Identify which cell holds the provided text, then report its (X, Y) central coordinate. 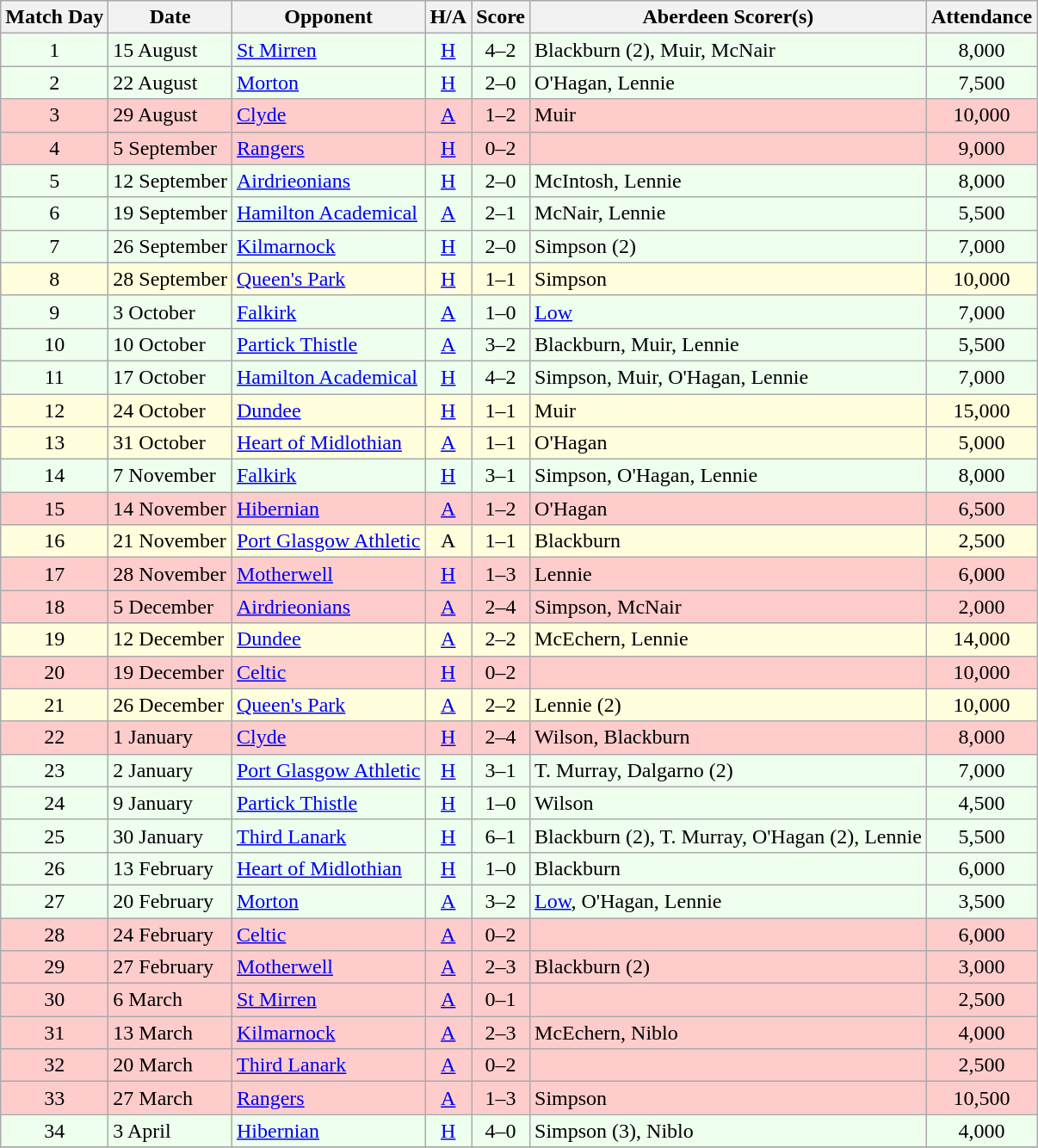
9 (55, 312)
0–1 (501, 1000)
8 (55, 279)
H/A (448, 17)
5 (55, 181)
23 (55, 770)
5 December (170, 607)
3 October (170, 312)
33 (55, 1098)
6,500 (981, 509)
2 (55, 83)
28 November (170, 574)
3,000 (981, 967)
Simpson (2) (728, 246)
20 February (170, 901)
10 October (170, 344)
Low, O'Hagan, Lennie (728, 901)
6 March (170, 1000)
Wilson, Blackburn (728, 738)
Wilson (728, 803)
9,000 (981, 148)
5,000 (981, 443)
17 October (170, 377)
15,000 (981, 410)
17 (55, 574)
Aberdeen Scorer(s) (728, 17)
28 (55, 934)
7,500 (981, 83)
29 (55, 967)
Simpson, O'Hagan, Lennie (728, 476)
4 (55, 148)
27 February (170, 967)
19 (55, 639)
Simpson (3), Niblo (728, 1131)
18 (55, 607)
Blackburn (2), T. Murray, O'Hagan (2), Lennie (728, 836)
32 (55, 1065)
Simpson, McNair (728, 607)
11 (55, 377)
1 (55, 50)
Lennie (728, 574)
McNair, Lennie (728, 213)
27 March (170, 1098)
14,000 (981, 639)
4–0 (501, 1131)
7 (55, 246)
12 December (170, 639)
15 August (170, 50)
15 (55, 509)
7 November (170, 476)
21 (55, 705)
22 (55, 738)
30 January (170, 836)
16 (55, 541)
3 April (170, 1131)
13 February (170, 868)
Blackburn (2), Muir, McNair (728, 50)
13 March (170, 1033)
9 January (170, 803)
2,000 (981, 607)
Score (501, 17)
13 (55, 443)
Match Day (55, 17)
22 August (170, 83)
31 October (170, 443)
20 (55, 672)
Blackburn, Muir, Lennie (728, 344)
Simpson, Muir, O'Hagan, Lennie (728, 377)
24 October (170, 410)
26 September (170, 246)
McIntosh, Lennie (728, 181)
14 November (170, 509)
20 March (170, 1065)
Attendance (981, 17)
Opponent (328, 17)
6 (55, 213)
19 December (170, 672)
3 (55, 115)
Low (728, 312)
14 (55, 476)
26 December (170, 705)
27 (55, 901)
McEchern, Niblo (728, 1033)
12 September (170, 181)
25 (55, 836)
Lennie (2) (728, 705)
31 (55, 1033)
O'Hagan, Lennie (728, 83)
4,500 (981, 803)
2 January (170, 770)
3,500 (981, 901)
28 September (170, 279)
21 November (170, 541)
Date (170, 17)
10 (55, 344)
24 (55, 803)
26 (55, 868)
29 August (170, 115)
5 September (170, 148)
30 (55, 1000)
6–1 (501, 836)
24 February (170, 934)
1 January (170, 738)
T. Murray, Dalgarno (2) (728, 770)
2–1 (501, 213)
10,500 (981, 1098)
19 September (170, 213)
Blackburn (2) (728, 967)
McEchern, Lennie (728, 639)
12 (55, 410)
34 (55, 1131)
